Find where the given text appears and provide that cell's center as [x, y] coordinate. 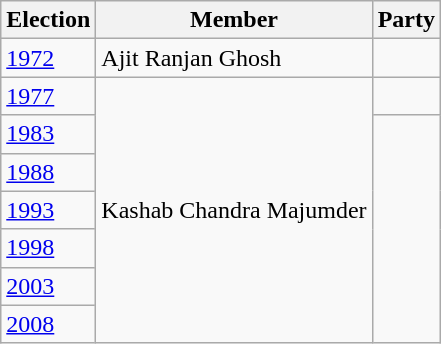
1983 [48, 134]
Election [48, 20]
2003 [48, 286]
1972 [48, 58]
1998 [48, 248]
1977 [48, 96]
Party [406, 20]
Ajit Ranjan Ghosh [234, 58]
Member [234, 20]
1988 [48, 172]
Kashab Chandra Majumder [234, 210]
1993 [48, 210]
2008 [48, 324]
